From the cell containing the given text, extract its center point as [X, Y] coordinate. 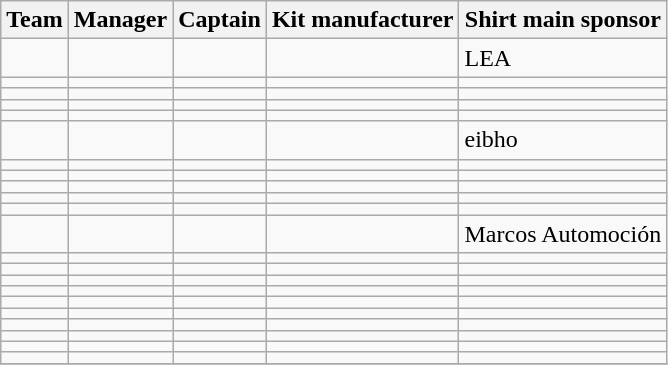
Team [35, 20]
Shirt main sponsor [563, 20]
LEA [563, 58]
eibho [563, 140]
Manager [120, 20]
Captain [220, 20]
Marcos Automoción [563, 233]
Kit manufacturer [362, 20]
